Extract the (x, y) coordinate from the center of the cell holding the provided text.  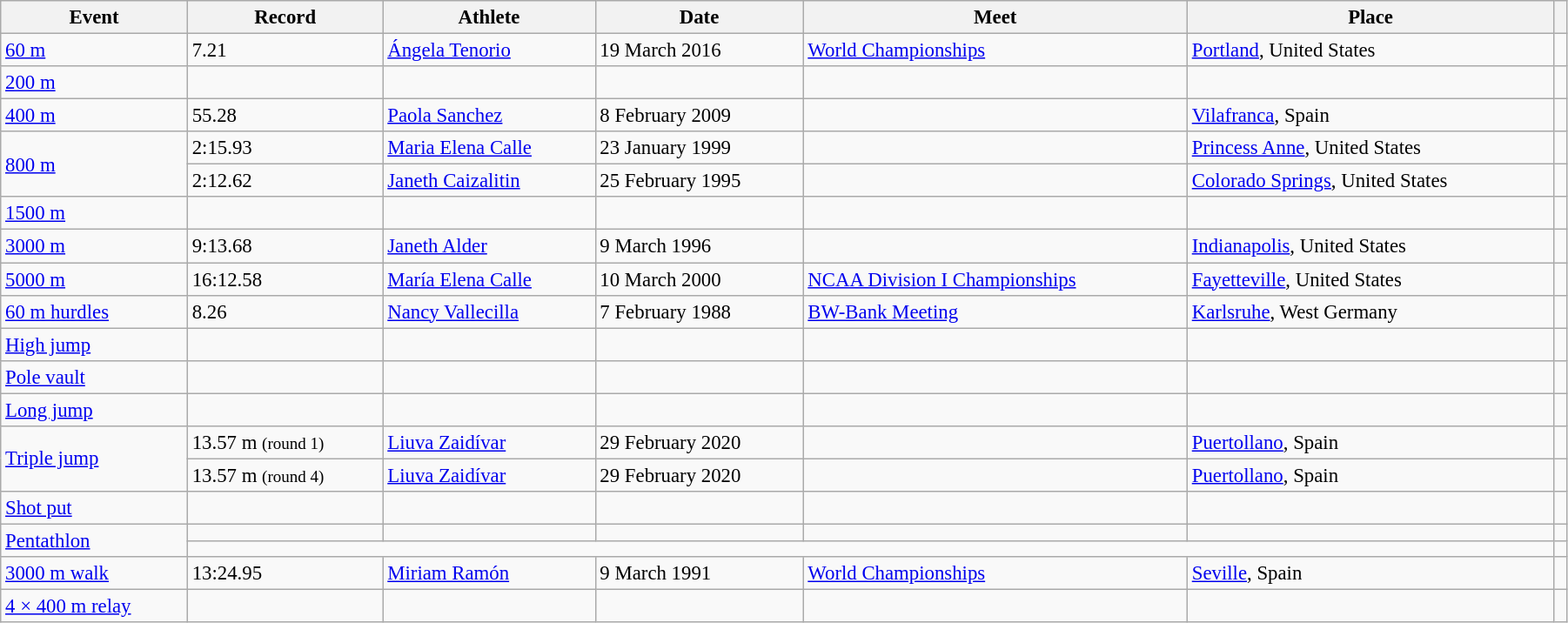
13:24.95 (285, 573)
7 February 1988 (700, 311)
60 m hurdles (94, 311)
200 m (94, 83)
Athlete (489, 17)
5000 m (94, 279)
3000 m (94, 246)
23 January 1999 (700, 148)
Event (94, 17)
3000 m walk (94, 573)
Record (285, 17)
8 February 2009 (700, 116)
Pole vault (94, 377)
1500 m (94, 213)
Janeth Alder (489, 246)
7.21 (285, 50)
Paola Sanchez (489, 116)
High jump (94, 345)
25 February 1995 (700, 181)
Nancy Vallecilla (489, 311)
16:12.58 (285, 279)
2:12.62 (285, 181)
Long jump (94, 410)
9 March 1991 (700, 573)
Meet (995, 17)
2:15.93 (285, 148)
Miriam Ramón (489, 573)
13.57 m (round 1) (285, 443)
Colorado Springs, United States (1370, 181)
BW-Bank Meeting (995, 311)
13.57 m (round 4) (285, 475)
Fayetteville, United States (1370, 279)
Triple jump (94, 459)
800 m (94, 164)
Seville, Spain (1370, 573)
4 × 400 m relay (94, 606)
9 March 1996 (700, 246)
Princess Anne, United States (1370, 148)
Pentathlon (94, 540)
55.28 (285, 116)
María Elena Calle (489, 279)
Place (1370, 17)
Vilafranca, Spain (1370, 116)
8.26 (285, 311)
9:13.68 (285, 246)
Shot put (94, 508)
NCAA Division I Championships (995, 279)
Ángela Tenorio (489, 50)
Karlsruhe, West Germany (1370, 311)
19 March 2016 (700, 50)
Janeth Caizalitin (489, 181)
400 m (94, 116)
Maria Elena Calle (489, 148)
Portland, United States (1370, 50)
Date (700, 17)
60 m (94, 50)
Indianapolis, United States (1370, 246)
10 March 2000 (700, 279)
